Return the [x, y] coordinate for the center point of the cell that contains the specified text.  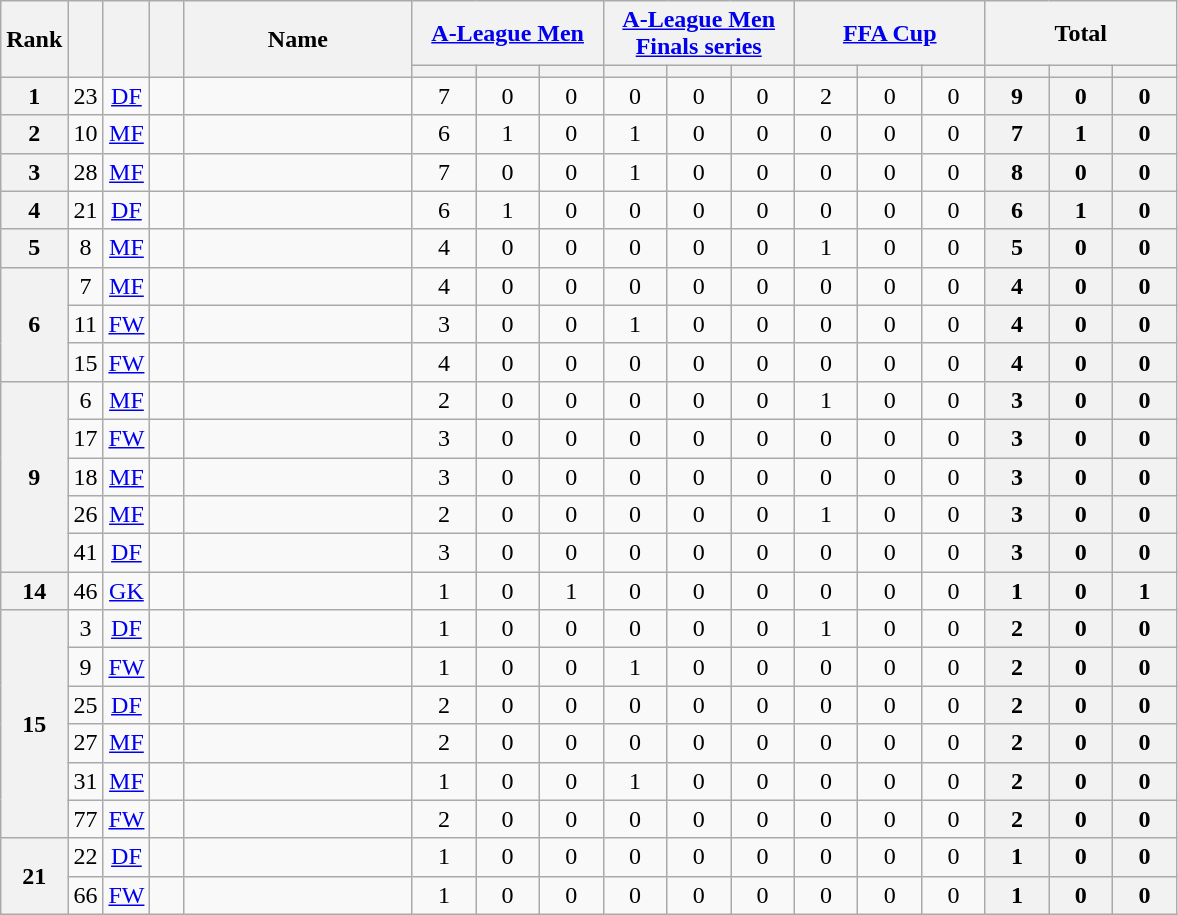
66 [86, 895]
31 [86, 781]
46 [86, 591]
23 [86, 96]
27 [86, 743]
A-League Men [508, 34]
Total [1080, 34]
17 [86, 438]
Rank [34, 39]
FFA Cup [890, 34]
11 [86, 324]
41 [86, 553]
25 [86, 705]
14 [34, 591]
GK [126, 591]
A-League Men Finals series [698, 34]
77 [86, 819]
18 [86, 477]
28 [86, 172]
22 [86, 857]
10 [86, 134]
26 [86, 515]
Name [298, 39]
